Scan for the cell matching the given text and deliver its (X, Y) coordinate at center. 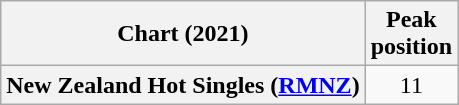
Peakposition (411, 34)
New Zealand Hot Singles (RMNZ) (183, 85)
11 (411, 85)
Chart (2021) (183, 34)
